Extract the (x, y) coordinate from the center of the cell holding the provided text.  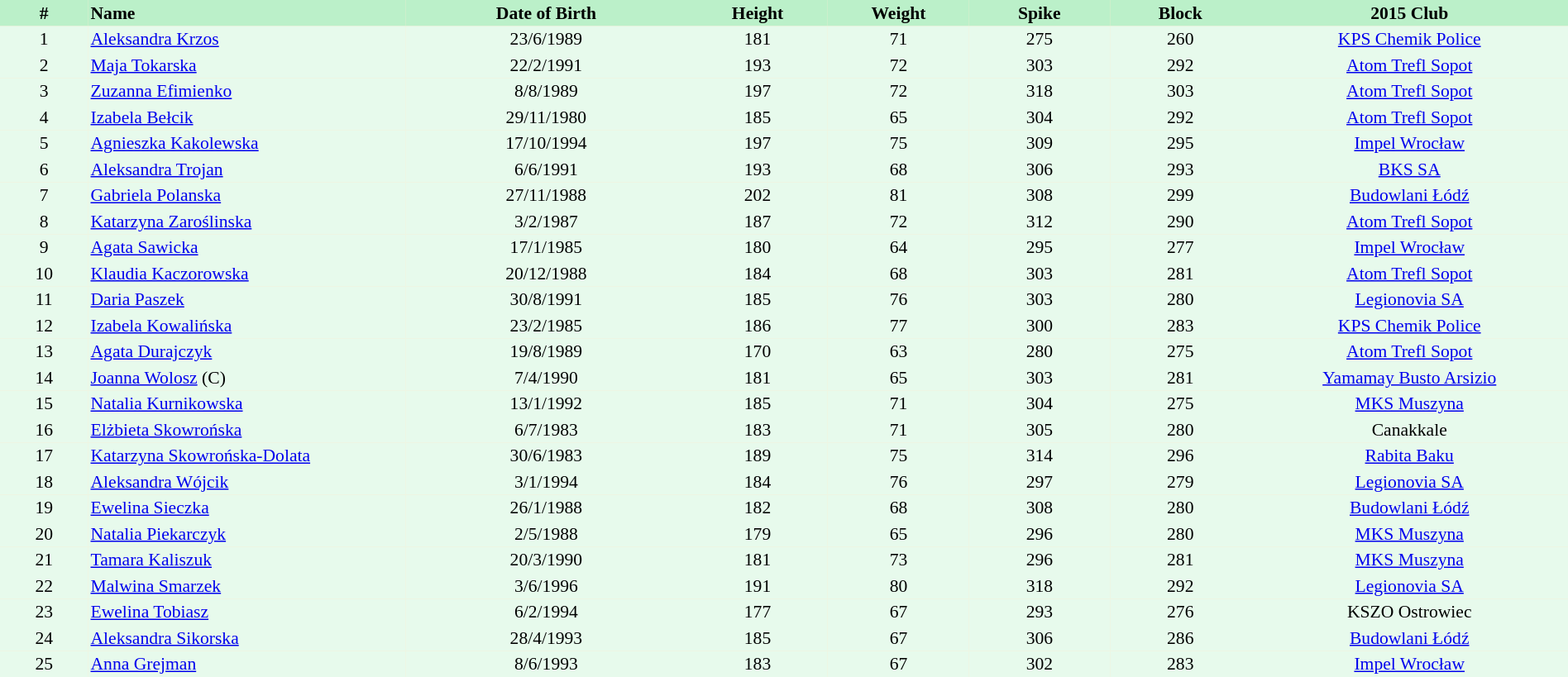
Maja Tokarska (246, 65)
8/8/1989 (546, 91)
30/8/1991 (546, 299)
187 (758, 222)
179 (758, 534)
Rabita Baku (1409, 456)
Aleksandra Sikorska (246, 638)
20/3/1990 (546, 560)
19 (44, 508)
Agnieszka Kakolewska (246, 144)
Klaudia Kaczorowska (246, 274)
Canakkale (1409, 430)
20 (44, 534)
22/2/1991 (546, 65)
Katarzyna Zaroślinska (246, 222)
KSZO Ostrowiec (1409, 612)
63 (898, 352)
13/1/1992 (546, 403)
Tamara Kaliszuk (246, 560)
309 (1040, 144)
Gabriela Polanska (246, 195)
16 (44, 430)
11 (44, 299)
2/5/1988 (546, 534)
191 (758, 586)
28/4/1993 (546, 638)
64 (898, 248)
17 (44, 456)
3/2/1987 (546, 222)
Daria Paszek (246, 299)
305 (1040, 430)
26/1/1988 (546, 508)
Aleksandra Wójcik (246, 482)
13 (44, 352)
276 (1180, 612)
9 (44, 248)
73 (898, 560)
Izabela Kowalińska (246, 326)
183 (758, 430)
Ewelina Tobiasz (246, 612)
314 (1040, 456)
17/10/1994 (546, 144)
24 (44, 638)
3/6/1996 (546, 586)
Malwina Smarzek (246, 586)
77 (898, 326)
30/6/1983 (546, 456)
Zuzanna Efimienko (246, 91)
312 (1040, 222)
Elżbieta Skowrońska (246, 430)
BKS SA (1409, 169)
20/12/1988 (546, 274)
Aleksandra Trojan (246, 169)
182 (758, 508)
277 (1180, 248)
15 (44, 403)
Spike (1040, 13)
299 (1180, 195)
2 (44, 65)
186 (758, 326)
Agata Durajczyk (246, 352)
14 (44, 378)
81 (898, 195)
Natalia Piekarczyk (246, 534)
Izabela Bełcik (246, 117)
22 (44, 586)
7/4/1990 (546, 378)
2015 Club (1409, 13)
27/11/1988 (546, 195)
279 (1180, 482)
# (44, 13)
Height (758, 13)
6/7/1983 (546, 430)
Agata Sawicka (246, 248)
8 (44, 222)
297 (1040, 482)
7 (44, 195)
6/2/1994 (546, 612)
1 (44, 40)
80 (898, 586)
180 (758, 248)
Natalia Kurnikowska (246, 403)
283 (1180, 326)
12 (44, 326)
3/1/1994 (546, 482)
Name (246, 13)
Aleksandra Krzos (246, 40)
202 (758, 195)
19/8/1989 (546, 352)
6/6/1991 (546, 169)
23/2/1985 (546, 326)
18 (44, 482)
Block (1180, 13)
21 (44, 560)
Joanna Wolosz (C) (246, 378)
189 (758, 456)
4 (44, 117)
Date of Birth (546, 13)
5 (44, 144)
17/1/1985 (546, 248)
290 (1180, 222)
3 (44, 91)
23/6/1989 (546, 40)
6 (44, 169)
10 (44, 274)
170 (758, 352)
Ewelina Sieczka (246, 508)
177 (758, 612)
Yamamay Busto Arsizio (1409, 378)
286 (1180, 638)
260 (1180, 40)
29/11/1980 (546, 117)
23 (44, 612)
Katarzyna Skowrońska-Dolata (246, 456)
Weight (898, 13)
300 (1040, 326)
